Output the (x, y) coordinate of the center of the cell containing the given text.  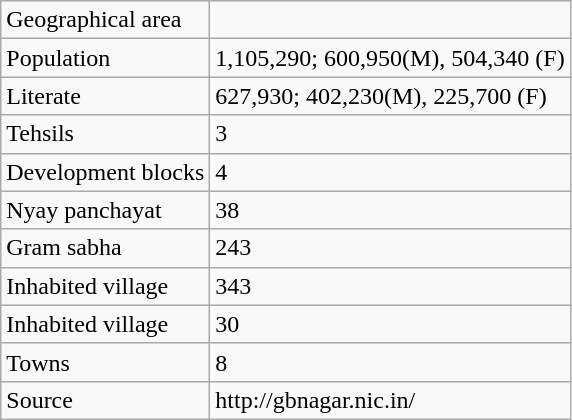
Geographical area (106, 20)
Towns (106, 362)
1,105,290; 600,950(M), 504,340 (F) (390, 58)
Literate (106, 96)
30 (390, 324)
8 (390, 362)
Tehsils (106, 134)
243 (390, 248)
Source (106, 400)
3 (390, 134)
4 (390, 172)
343 (390, 286)
Population (106, 58)
Development blocks (106, 172)
Gram sabha (106, 248)
Nyay panchayat (106, 210)
627,930; 402,230(M), 225,700 (F) (390, 96)
38 (390, 210)
http://gbnagar.nic.in/ (390, 400)
